Locate the cell with the specified text and output its [X, Y] center coordinate. 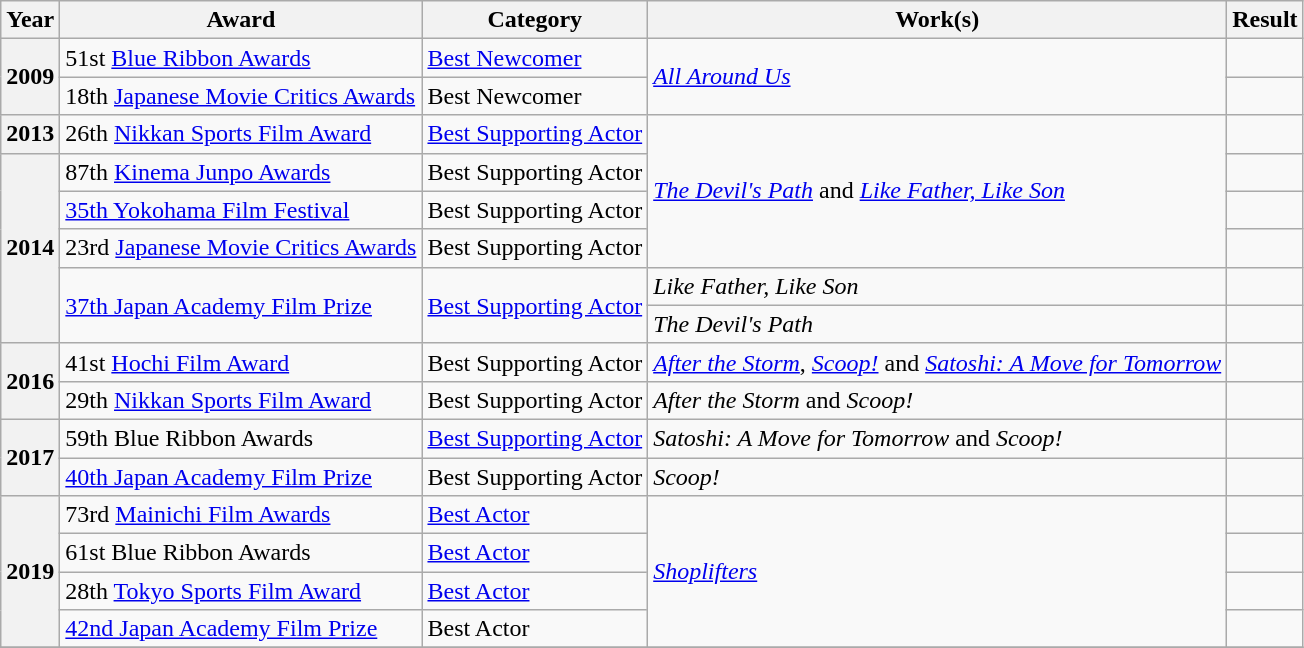
2014 [30, 248]
Satoshi: A Move for Tomorrow and Scoop! [938, 438]
2019 [30, 572]
2009 [30, 77]
73rd Mainichi Film Awards [241, 515]
Scoop! [938, 477]
Like Father, Like Son [938, 286]
61st Blue Ribbon Awards [241, 553]
59th Blue Ribbon Awards [241, 438]
Result [1265, 20]
87th Kinema Junpo Awards [241, 172]
All Around Us [938, 77]
Category [535, 20]
40th Japan Academy Film Prize [241, 477]
23rd Japanese Movie Critics Awards [241, 248]
2017 [30, 457]
37th Japan Academy Film Prize [241, 305]
Work(s) [938, 20]
2016 [30, 381]
42nd Japan Academy Film Prize [241, 629]
29th Nikkan Sports Film Award [241, 400]
28th Tokyo Sports Film Award [241, 591]
Award [241, 20]
51st Blue Ribbon Awards [241, 58]
After the Storm and Scoop! [938, 400]
After the Storm, Scoop! and Satoshi: A Move for Tomorrow [938, 362]
35th Yokohama Film Festival [241, 210]
26th Nikkan Sports Film Award [241, 134]
The Devil's Path [938, 324]
2013 [30, 134]
Shoplifters [938, 572]
The Devil's Path and Like Father, Like Son [938, 191]
41st Hochi Film Award [241, 362]
18th Japanese Movie Critics Awards [241, 96]
Year [30, 20]
